Output the [x, y] coordinate of the center of the cell containing the given text.  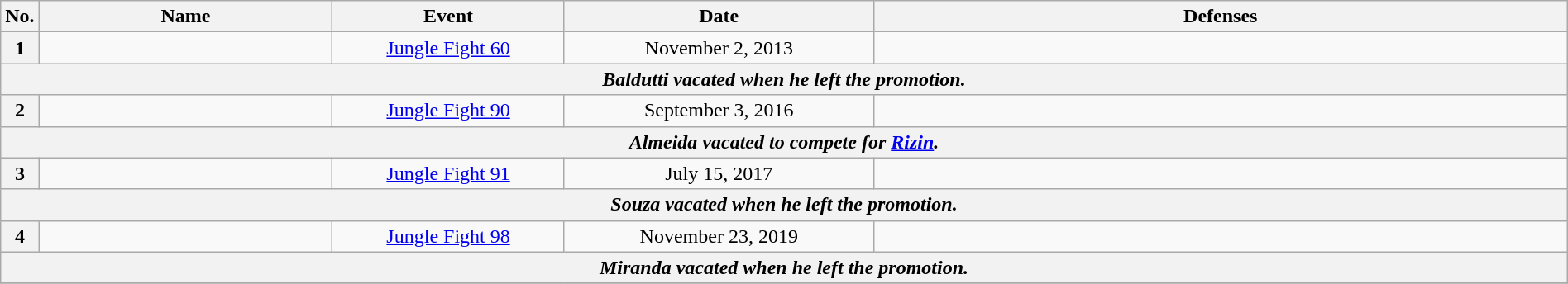
Jungle Fight 98 [448, 236]
Date [719, 17]
4 [20, 236]
Jungle Fight 90 [448, 111]
Souza vacated when he left the promotion. [784, 205]
November 2, 2013 [719, 48]
Name [185, 17]
2 [20, 111]
1 [20, 48]
3 [20, 173]
Almeida vacated to compete for Rizin. [784, 142]
Miranda vacated when he left the promotion. [784, 267]
Jungle Fight 91 [448, 173]
September 3, 2016 [719, 111]
No. [20, 17]
November 23, 2019 [719, 236]
Jungle Fight 60 [448, 48]
Baldutti vacated when he left the promotion. [784, 79]
July 15, 2017 [719, 173]
Defenses [1221, 17]
Event [448, 17]
